Extract the (X, Y) coordinate from the center of the cell holding the provided text.  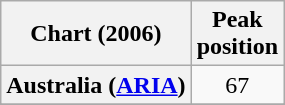
67 (237, 85)
Chart (2006) (96, 34)
Australia (ARIA) (96, 85)
Peakposition (237, 34)
